Identify which cell holds the provided text, then report its (X, Y) central coordinate. 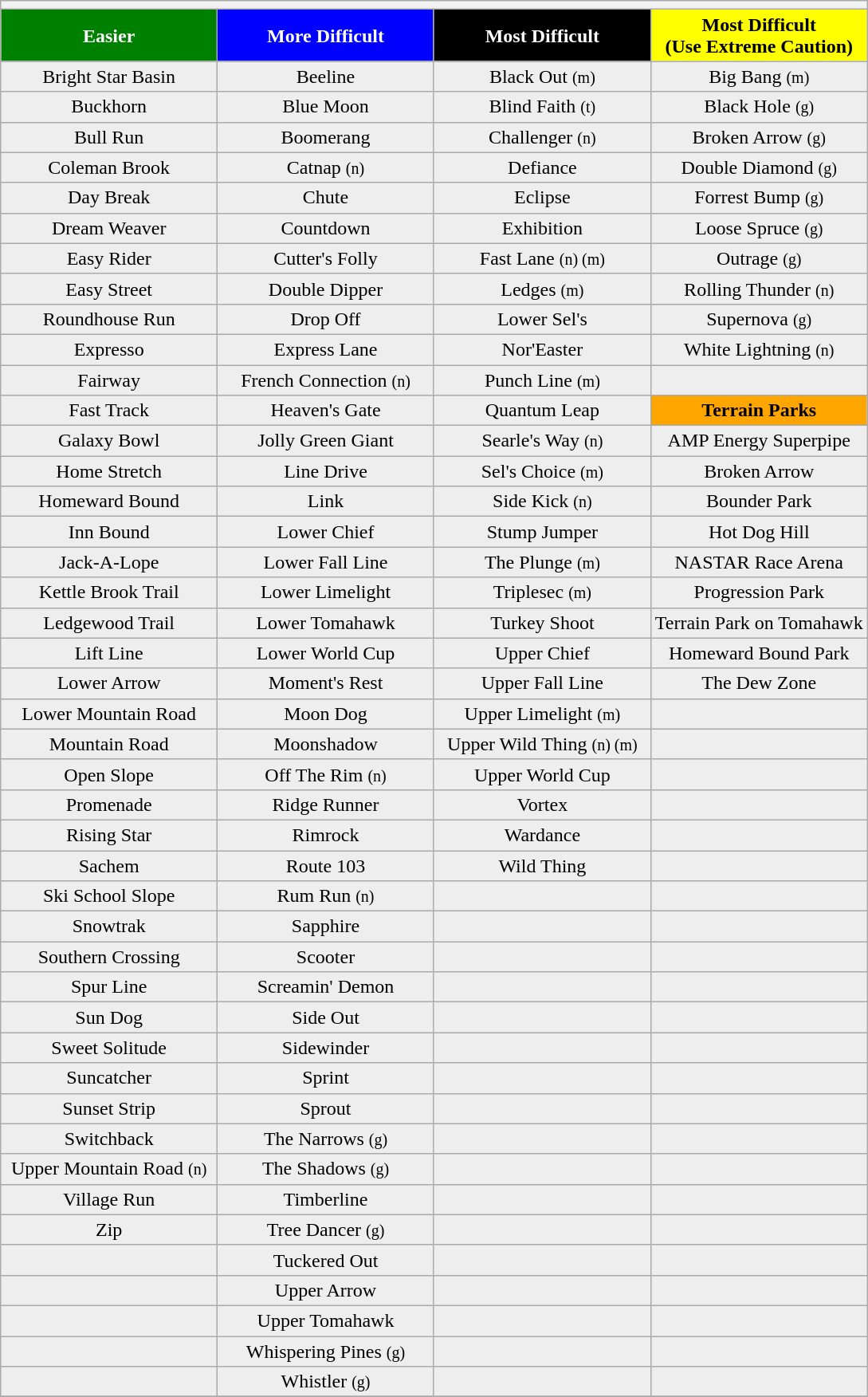
Homeward Bound Park (759, 653)
Inn Bound (109, 532)
Home Stretch (109, 471)
Rolling Thunder (n) (759, 289)
Switchback (109, 1139)
The Narrows (g) (326, 1139)
Roundhouse Run (109, 319)
Progression Park (759, 592)
Whistler (g) (326, 1382)
Upper Fall Line (542, 683)
Village Run (109, 1199)
Sidewinder (326, 1048)
Countdown (326, 228)
Rimrock (326, 835)
Jack-A-Lope (109, 562)
Bull Run (109, 137)
Terrain Parks (759, 411)
Day Break (109, 198)
Beeline (326, 77)
Catnap (n) (326, 167)
Upper Limelight (m) (542, 714)
Mountain Road (109, 744)
Drop Off (326, 319)
Homeward Bound (109, 502)
Searle's Way (n) (542, 441)
Wardance (542, 835)
Wild Thing (542, 865)
Promenade (109, 805)
Stump Jumper (542, 532)
More Difficult (326, 35)
Forrest Bump (g) (759, 198)
Big Bang (m) (759, 77)
Blind Faith (t) (542, 107)
Ridge Runner (326, 805)
Dream Weaver (109, 228)
Blue Moon (326, 107)
Lower Limelight (326, 592)
Triplesec (m) (542, 592)
Easier (109, 35)
Bounder Park (759, 502)
Vortex (542, 805)
Defiance (542, 167)
Sprint (326, 1078)
Lower World Cup (326, 653)
Whispering Pines (g) (326, 1352)
Eclipse (542, 198)
Southern Crossing (109, 957)
Boomerang (326, 137)
Jolly Green Giant (326, 441)
Most Difficult (542, 35)
Fast Track (109, 411)
Screamin' Demon (326, 987)
Bright Star Basin (109, 77)
Suncatcher (109, 1078)
Timberline (326, 1199)
Most Difficult(Use Extreme Caution) (759, 35)
Upper Tomahawk (326, 1320)
Upper Arrow (326, 1290)
Tuckered Out (326, 1260)
Nor'Easter (542, 349)
Lower Sel's (542, 319)
French Connection (n) (326, 380)
Supernova (g) (759, 319)
Black Out (m) (542, 77)
Loose Spruce (g) (759, 228)
Hot Dog Hill (759, 532)
Tree Dancer (g) (326, 1230)
Moment's Rest (326, 683)
Express Lane (326, 349)
Ledgewood Trail (109, 623)
The Dew Zone (759, 683)
Sprout (326, 1108)
Upper Chief (542, 653)
Link (326, 502)
Galaxy Bowl (109, 441)
Rising Star (109, 835)
Quantum Leap (542, 411)
Route 103 (326, 865)
Challenger (n) (542, 137)
Open Slope (109, 774)
Side Out (326, 1017)
Chute (326, 198)
Punch Line (m) (542, 380)
Double Dipper (326, 289)
Side Kick (n) (542, 502)
Broken Arrow (g) (759, 137)
Snowtrak (109, 927)
Cutter's Folly (326, 258)
The Shadows (g) (326, 1169)
Easy Street (109, 289)
Fairway (109, 380)
NASTAR Race Arena (759, 562)
Buckhorn (109, 107)
Moon Dog (326, 714)
Lower Arrow (109, 683)
Outrage (g) (759, 258)
Lower Chief (326, 532)
Zip (109, 1230)
Sweet Solitude (109, 1048)
Ledges (m) (542, 289)
Expresso (109, 349)
Ski School Slope (109, 896)
Black Hole (g) (759, 107)
White Lightning (n) (759, 349)
Sel's Choice (m) (542, 471)
Double Diamond (g) (759, 167)
Sunset Strip (109, 1108)
Line Drive (326, 471)
Upper Wild Thing (n) (m) (542, 744)
Sachem (109, 865)
Upper Mountain Road (n) (109, 1169)
Upper World Cup (542, 774)
Fast Lane (n) (m) (542, 258)
Kettle Brook Trail (109, 592)
Coleman Brook (109, 167)
Easy Rider (109, 258)
Lift Line (109, 653)
Rum Run (n) (326, 896)
AMP Energy Superpipe (759, 441)
Lower Mountain Road (109, 714)
Broken Arrow (759, 471)
Moonshadow (326, 744)
Spur Line (109, 987)
Exhibition (542, 228)
Terrain Park on Tomahawk (759, 623)
Scooter (326, 957)
Sapphire (326, 927)
Lower Tomahawk (326, 623)
Sun Dog (109, 1017)
The Plunge (m) (542, 562)
Heaven's Gate (326, 411)
Off The Rim (n) (326, 774)
Turkey Shoot (542, 623)
Lower Fall Line (326, 562)
